Capture the cell that displays the provided text and extract its [X, Y] central coordinate. 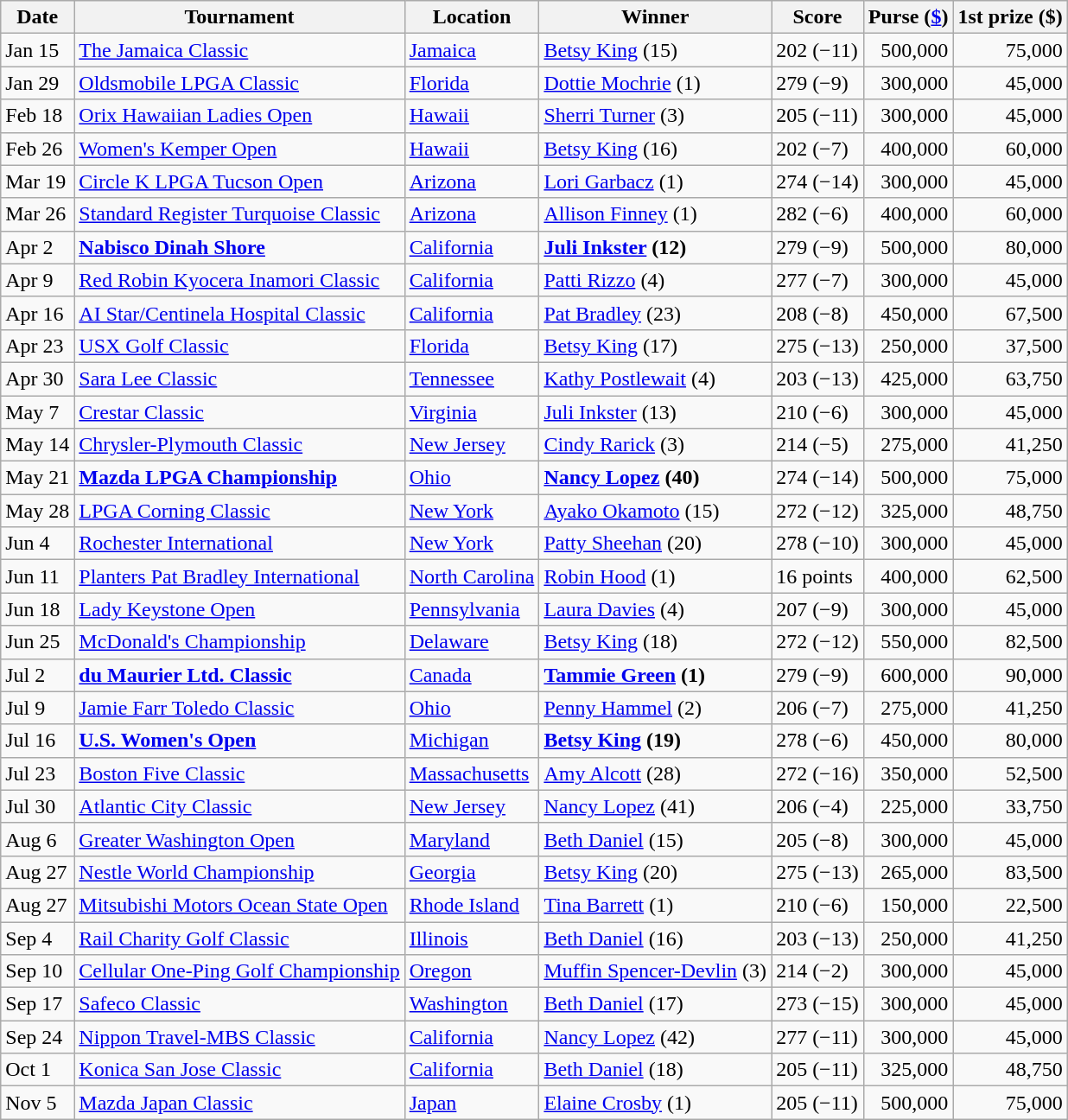
Patti Rizzo (4) [655, 280]
Boston Five Classic [239, 773]
Orix Hawaiian Ladies Open [239, 116]
Winner [655, 17]
Nov 5 [38, 1103]
Amy Alcott (28) [655, 773]
Nestle World Championship [239, 872]
33,750 [1010, 806]
Rail Charity Golf Classic [239, 938]
Rochester International [239, 544]
Tammie Green (1) [655, 675]
Jamie Farr Toledo Classic [239, 708]
202 (−7) [817, 149]
LPGA Corning Classic [239, 511]
Tournament [239, 17]
Juli Inkster (12) [655, 247]
Jul 9 [38, 708]
425,000 [908, 379]
Japan [472, 1103]
U.S. Women's Open [239, 741]
Penny Hammel (2) [655, 708]
Red Robin Kyocera Inamori Classic [239, 280]
Mazda Japan Classic [239, 1103]
Massachusetts [472, 773]
USX Golf Classic [239, 346]
Pat Bradley (23) [655, 313]
Betsy King (16) [655, 149]
Virginia [472, 412]
Jamaica [472, 50]
Beth Daniel (18) [655, 1070]
273 (−15) [817, 1004]
Jul 30 [38, 806]
278 (−10) [817, 544]
Chrysler-Plymouth Classic [239, 445]
Mitsubishi Motors Ocean State Open [239, 905]
The Jamaica Classic [239, 50]
Konica San Jose Classic [239, 1070]
Location [472, 17]
67,500 [1010, 313]
May 14 [38, 445]
83,500 [1010, 872]
600,000 [908, 675]
Apr 9 [38, 280]
Feb 26 [38, 149]
82,500 [1010, 642]
225,000 [908, 806]
Mar 26 [38, 214]
62,500 [1010, 576]
Beth Daniel (15) [655, 839]
Washington [472, 1004]
282 (−6) [817, 214]
Jun 18 [38, 609]
Standard Register Turquoise Classic [239, 214]
90,000 [1010, 675]
206 (−7) [817, 708]
May 28 [38, 511]
Apr 2 [38, 247]
Crestar Classic [239, 412]
Jan 15 [38, 50]
Patty Sheehan (20) [655, 544]
1st prize ($) [1010, 17]
Feb 18 [38, 116]
Rhode Island [472, 905]
Jan 29 [38, 83]
Maryland [472, 839]
Lori Garbacz (1) [655, 181]
Mazda LPGA Championship [239, 478]
Beth Daniel (17) [655, 1004]
Planters Pat Bradley International [239, 576]
Michigan [472, 741]
Ayako Okamoto (15) [655, 511]
37,500 [1010, 346]
Georgia [472, 872]
Atlantic City Classic [239, 806]
265,000 [908, 872]
214 (−5) [817, 445]
272 (−16) [817, 773]
Betsy King (17) [655, 346]
Betsy King (19) [655, 741]
214 (−2) [817, 971]
Nancy Lopez (41) [655, 806]
Betsy King (20) [655, 872]
Laura Davies (4) [655, 609]
202 (−11) [817, 50]
Sep 10 [38, 971]
Apr 23 [38, 346]
278 (−6) [817, 741]
Juli Inkster (13) [655, 412]
150,000 [908, 905]
North Carolina [472, 576]
Safeco Classic [239, 1004]
Cindy Rarick (3) [655, 445]
May 7 [38, 412]
277 (−7) [817, 280]
22,500 [1010, 905]
McDonald's Championship [239, 642]
Betsy King (15) [655, 50]
Muffin Spencer-Devlin (3) [655, 971]
Delaware [472, 642]
Jul 23 [38, 773]
Apr 30 [38, 379]
Sep 17 [38, 1004]
350,000 [908, 773]
Nippon Travel-MBS Classic [239, 1037]
550,000 [908, 642]
Date [38, 17]
Pennsylvania [472, 609]
Oldsmobile LPGA Classic [239, 83]
Jun 25 [38, 642]
Betsy King (18) [655, 642]
205 (−8) [817, 839]
Illinois [472, 938]
Lady Keystone Open [239, 609]
Apr 16 [38, 313]
Aug 6 [38, 839]
Jun 4 [38, 544]
Mar 19 [38, 181]
Nabisco Dinah Shore [239, 247]
Tennessee [472, 379]
207 (−9) [817, 609]
208 (−8) [817, 313]
Dottie Mochrie (1) [655, 83]
Greater Washington Open [239, 839]
May 21 [38, 478]
Allison Finney (1) [655, 214]
206 (−4) [817, 806]
Elaine Crosby (1) [655, 1103]
Jul 2 [38, 675]
Beth Daniel (16) [655, 938]
Robin Hood (1) [655, 576]
63,750 [1010, 379]
277 (−11) [817, 1037]
Oct 1 [38, 1070]
52,500 [1010, 773]
Sep 24 [38, 1037]
Nancy Lopez (40) [655, 478]
Oregon [472, 971]
Circle K LPGA Tucson Open [239, 181]
Nancy Lopez (42) [655, 1037]
Cellular One-Ping Golf Championship [239, 971]
Sherri Turner (3) [655, 116]
du Maurier Ltd. Classic [239, 675]
Jun 11 [38, 576]
Sep 4 [38, 938]
16 points [817, 576]
Score [817, 17]
Jul 16 [38, 741]
AI Star/Centinela Hospital Classic [239, 313]
Canada [472, 675]
Kathy Postlewait (4) [655, 379]
Sara Lee Classic [239, 379]
Women's Kemper Open [239, 149]
Tina Barrett (1) [655, 905]
Purse ($) [908, 17]
